Pinpoint the cell where the given text exists, returning its [x, y] midpoint coordinate. 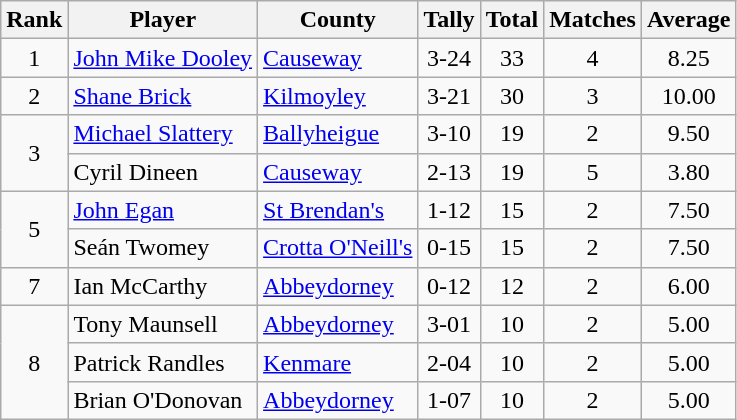
2-04 [449, 362]
Tony Maunsell [163, 324]
Brian O'Donovan [163, 400]
9.50 [688, 134]
3-21 [449, 96]
Player [163, 20]
Crotta O'Neill's [338, 248]
Rank [34, 20]
Cyril Dineen [163, 172]
St Brendan's [338, 210]
30 [512, 96]
6.00 [688, 286]
Kenmare [338, 362]
Tally [449, 20]
Kilmoyley [338, 96]
Average [688, 20]
3-10 [449, 134]
1-07 [449, 400]
Total [512, 20]
John Mike Dooley [163, 58]
12 [512, 286]
4 [593, 58]
Seán Twomey [163, 248]
John Egan [163, 210]
Ballyheigue [338, 134]
County [338, 20]
Patrick Randles [163, 362]
1 [34, 58]
Shane Brick [163, 96]
3-24 [449, 58]
Michael Slattery [163, 134]
33 [512, 58]
2-13 [449, 172]
0-15 [449, 248]
7 [34, 286]
8.25 [688, 58]
Matches [593, 20]
10.00 [688, 96]
3.80 [688, 172]
Ian McCarthy [163, 286]
1-12 [449, 210]
8 [34, 362]
0-12 [449, 286]
3-01 [449, 324]
